Identify which cell holds the provided text, then report its (x, y) central coordinate. 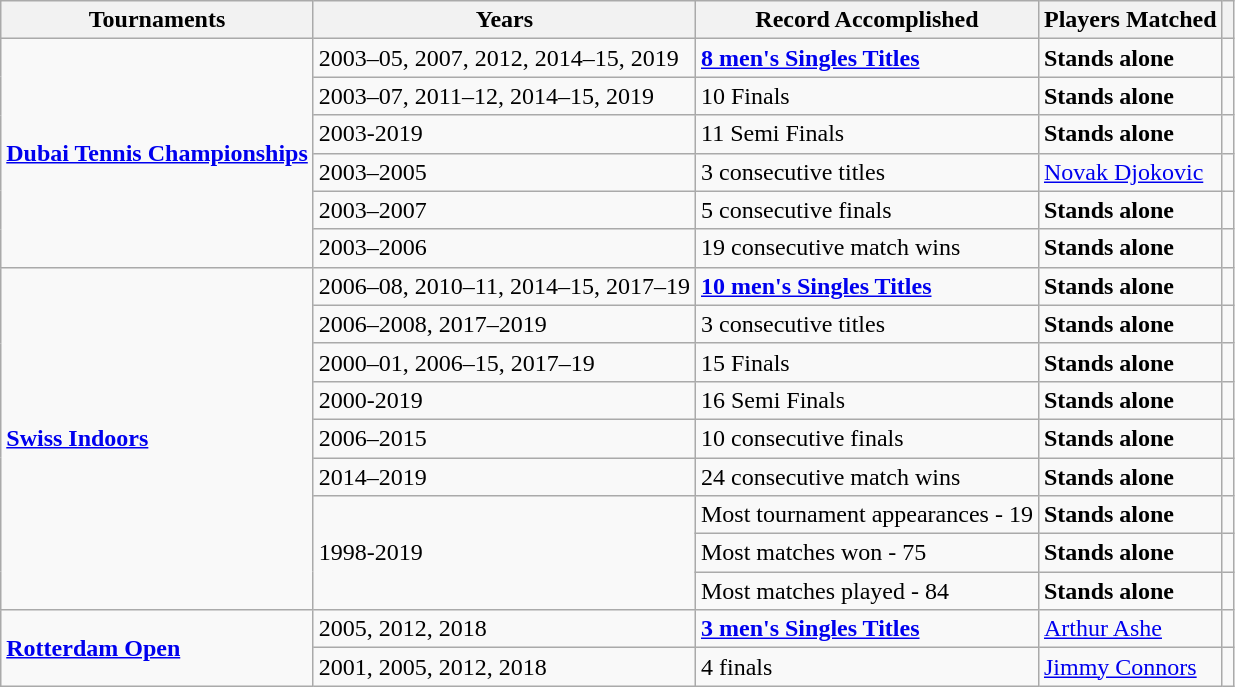
Novak Djokovic (1130, 172)
2006–08, 2010–11, 2014–15, 2017–19 (504, 286)
2003–2005 (504, 172)
Record Accomplished (866, 20)
Most tournament appearances - 19 (866, 515)
1998-2019 (504, 553)
2003–2007 (504, 210)
2006–2015 (504, 438)
2003–2006 (504, 248)
10 Finals (866, 96)
11 Semi Finals (866, 134)
2005, 2012, 2018 (504, 629)
2001, 2005, 2012, 2018 (504, 667)
Most matches won - 75 (866, 553)
Swiss Indoors (158, 438)
10 consecutive finals (866, 438)
Players Matched (1130, 20)
3 men's Singles Titles (866, 629)
2000–01, 2006–15, 2017–19 (504, 362)
Tournaments (158, 20)
Rotterdam Open (158, 648)
4 finals (866, 667)
2003-2019 (504, 134)
2000-2019 (504, 400)
Years (504, 20)
24 consecutive match wins (866, 477)
2003–07, 2011–12, 2014–15, 2019 (504, 96)
Arthur Ashe (1130, 629)
10 men's Singles Titles (866, 286)
5 consecutive finals (866, 210)
Jimmy Connors (1130, 667)
Dubai Tennis Championships (158, 153)
2014–2019 (504, 477)
Most matches played - 84 (866, 591)
16 Semi Finals (866, 400)
2003–05, 2007, 2012, 2014–15, 2019 (504, 58)
15 Finals (866, 362)
19 consecutive match wins (866, 248)
2006–2008, 2017–2019 (504, 324)
8 men's Singles Titles (866, 58)
